From the cell containing the given text, extract its center point as [x, y] coordinate. 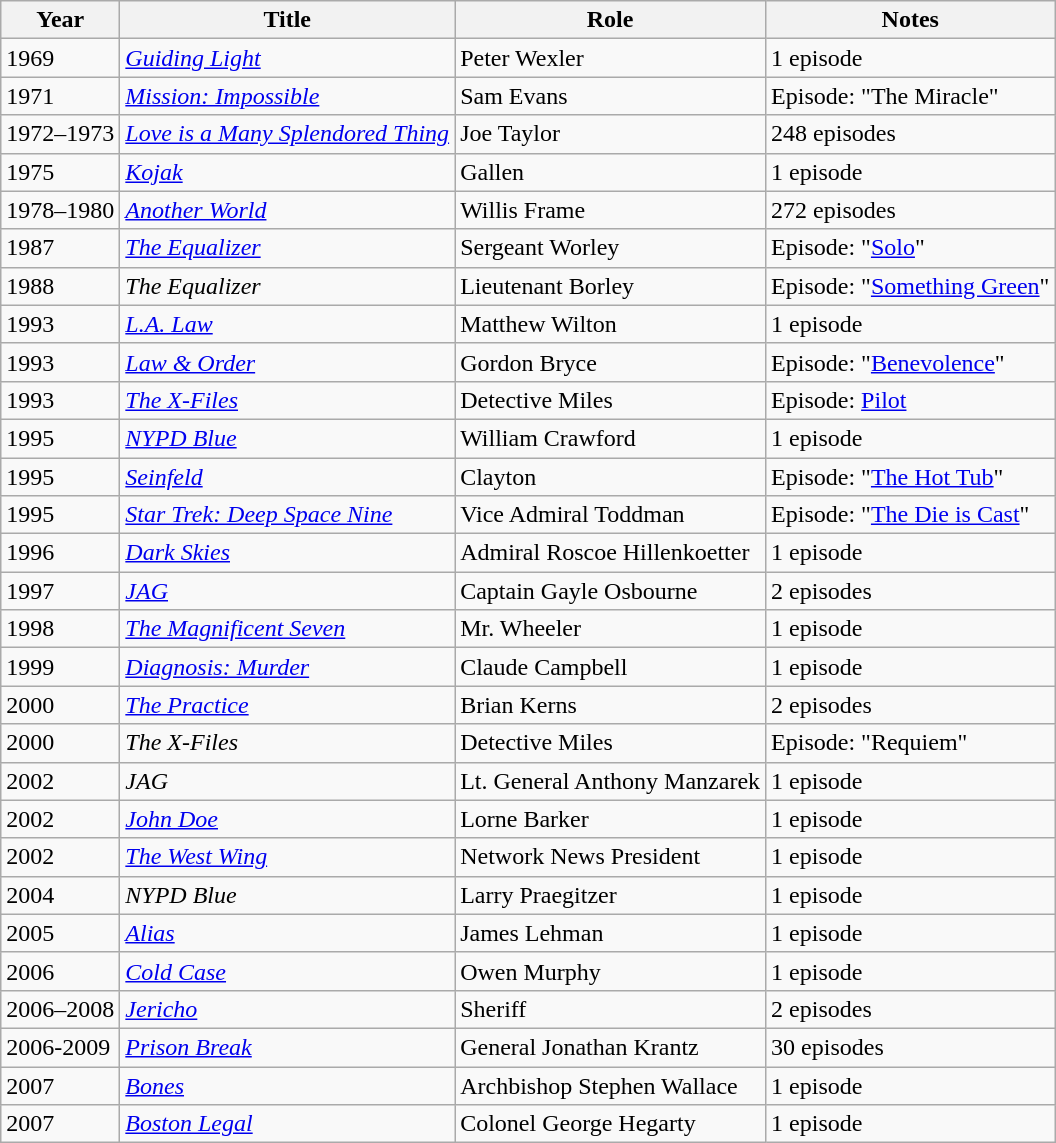
Diagnosis: Murder [288, 667]
Prison Break [288, 1047]
Gallen [610, 172]
The Magnificent Seven [288, 629]
1996 [60, 553]
Network News President [610, 857]
Notes [910, 20]
The West Wing [288, 857]
248 episodes [910, 134]
Peter Wexler [610, 58]
Mr. Wheeler [610, 629]
John Doe [288, 819]
30 episodes [910, 1047]
Kojak [288, 172]
Star Trek: Deep Space Nine [288, 515]
Bones [288, 1085]
272 episodes [910, 210]
General Jonathan Krantz [610, 1047]
Lt. General Anthony Manzarek [610, 781]
L.A. Law [288, 324]
2005 [60, 933]
Episode: "Requiem" [910, 743]
1971 [60, 96]
1999 [60, 667]
1997 [60, 591]
Episode: "The Hot Tub" [910, 477]
Year [60, 20]
Clayton [610, 477]
Sheriff [610, 1009]
Jericho [288, 1009]
William Crawford [610, 438]
Boston Legal [288, 1124]
Episode: "The Die is Cast" [910, 515]
Captain Gayle Osbourne [610, 591]
Gordon Bryce [610, 362]
2004 [60, 895]
Cold Case [288, 971]
2006–2008 [60, 1009]
Guiding Light [288, 58]
Claude Campbell [610, 667]
Colonel George Hegarty [610, 1124]
Dark Skies [288, 553]
Episode: "Something Green" [910, 286]
1972–1973 [60, 134]
Archbishop Stephen Wallace [610, 1085]
Episode: Pilot [910, 400]
Episode: "Solo" [910, 248]
1998 [60, 629]
Lieutenant Borley [610, 286]
Joe Taylor [610, 134]
Owen Murphy [610, 971]
1987 [60, 248]
Sam Evans [610, 96]
Role [610, 20]
1978–1980 [60, 210]
Love is a Many Splendored Thing [288, 134]
Another World [288, 210]
Title [288, 20]
Alias [288, 933]
Law & Order [288, 362]
Brian Kerns [610, 705]
Lorne Barker [610, 819]
Willis Frame [610, 210]
Episode: "Benevolence" [910, 362]
Vice Admiral Toddman [610, 515]
2006-2009 [60, 1047]
1988 [60, 286]
Larry Praegitzer [610, 895]
Sergeant Worley [610, 248]
1969 [60, 58]
Mission: Impossible [288, 96]
2006 [60, 971]
James Lehman [610, 933]
Matthew Wilton [610, 324]
The Practice [288, 705]
1975 [60, 172]
Episode: "The Miracle" [910, 96]
Admiral Roscoe Hillenkoetter [610, 553]
Seinfeld [288, 477]
